Determine the [x, y] coordinate at the center of the cell enclosing the given text.  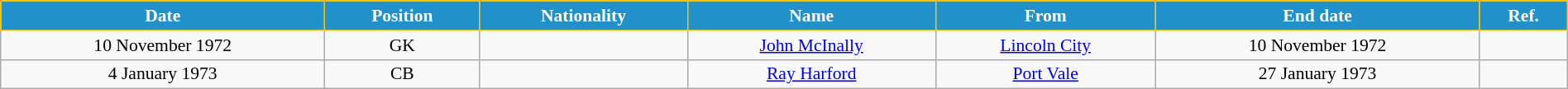
End date [1317, 16]
Port Vale [1045, 74]
CB [402, 74]
John McInally [811, 45]
4 January 1973 [163, 74]
Name [811, 16]
Ray Harford [811, 74]
Lincoln City [1045, 45]
GK [402, 45]
27 January 1973 [1317, 74]
From [1045, 16]
Position [402, 16]
Nationality [584, 16]
Date [163, 16]
Ref. [1523, 16]
